Detect which cell encompasses the target text, then output its (X, Y) center coordinate. 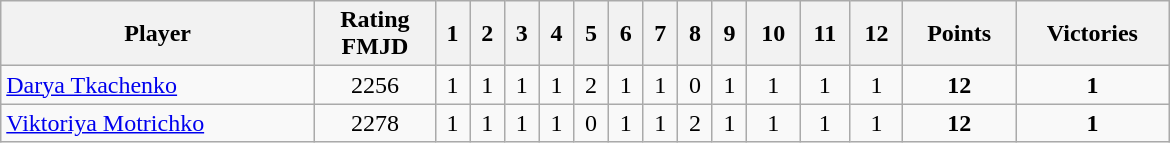
Points (960, 34)
5 (592, 34)
RatingFMJD (376, 34)
10 (774, 34)
9 (730, 34)
11 (826, 34)
Darya Tkachenko (158, 85)
2278 (376, 123)
Viktoriya Motrichko (158, 123)
Player (158, 34)
6 (626, 34)
8 (696, 34)
2256 (376, 85)
3 (522, 34)
7 (660, 34)
4 (556, 34)
Victories (1093, 34)
